Provide the (X, Y) coordinate of the cell's center where the given text is located.  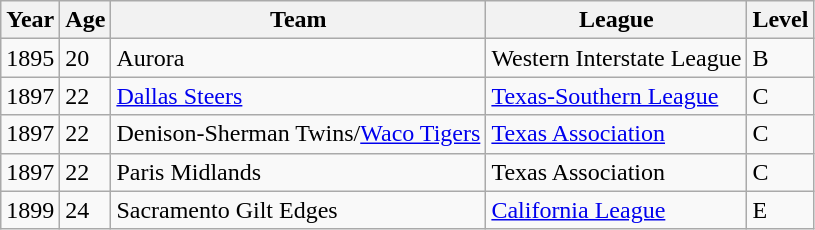
Level (780, 20)
Team (298, 20)
League (616, 20)
Texas-Southern League (616, 96)
Age (86, 20)
Sacramento Gilt Edges (298, 210)
Aurora (298, 58)
24 (86, 210)
Paris Midlands (298, 172)
Denison-Sherman Twins/Waco Tigers (298, 134)
Year (30, 20)
California League (616, 210)
1899 (30, 210)
1895 (30, 58)
Western Interstate League (616, 58)
E (780, 210)
20 (86, 58)
Dallas Steers (298, 96)
B (780, 58)
